Pinpoint the cell where the given text exists, returning its (x, y) midpoint coordinate. 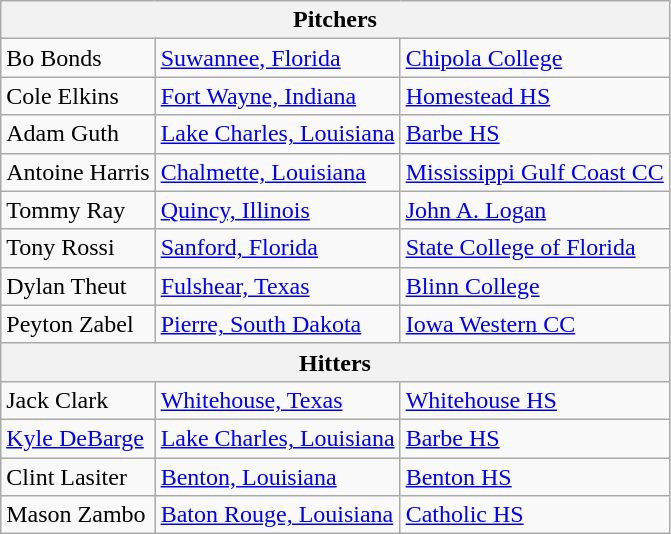
Antoine Harris (78, 172)
Jack Clark (78, 400)
Fort Wayne, Indiana (278, 96)
Adam Guth (78, 134)
Bo Bonds (78, 58)
Suwannee, Florida (278, 58)
Baton Rouge, Louisiana (278, 515)
Homestead HS (534, 96)
Whitehouse HS (534, 400)
Catholic HS (534, 515)
Pierre, South Dakota (278, 324)
Sanford, Florida (278, 248)
Mason Zambo (78, 515)
Tommy Ray (78, 210)
Hitters (335, 362)
Benton HS (534, 477)
Chipola College (534, 58)
Benton, Louisiana (278, 477)
Kyle DeBarge (78, 438)
Dylan Theut (78, 286)
Iowa Western CC (534, 324)
Peyton Zabel (78, 324)
Pitchers (335, 20)
Mississippi Gulf Coast CC (534, 172)
Quincy, Illinois (278, 210)
John A. Logan (534, 210)
State College of Florida (534, 248)
Tony Rossi (78, 248)
Blinn College (534, 286)
Cole Elkins (78, 96)
Fulshear, Texas (278, 286)
Whitehouse, Texas (278, 400)
Clint Lasiter (78, 477)
Chalmette, Louisiana (278, 172)
